Return the [X, Y] coordinate for the center point of the cell that contains the specified text.  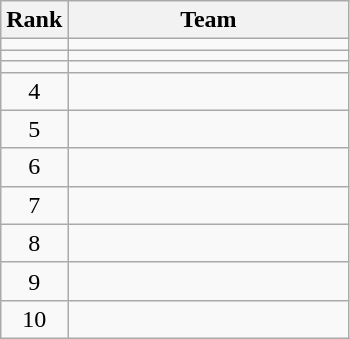
9 [34, 281]
Team [208, 20]
5 [34, 129]
Rank [34, 20]
4 [34, 91]
7 [34, 205]
6 [34, 167]
10 [34, 319]
8 [34, 243]
